Find where the given text appears and provide that cell's center as [x, y] coordinate. 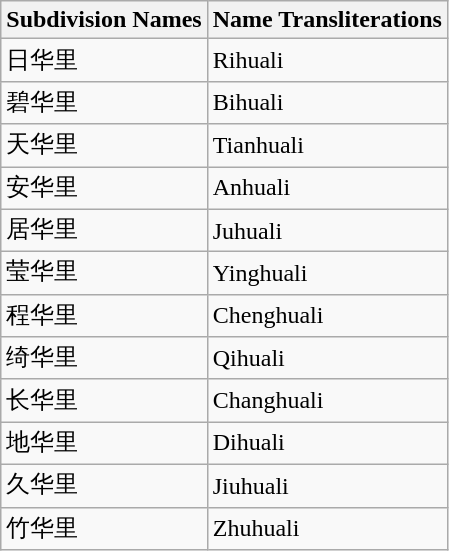
Yinghuali [327, 274]
竹华里 [104, 528]
日华里 [104, 60]
Subdivision Names [104, 20]
绮华里 [104, 358]
天华里 [104, 146]
长华里 [104, 400]
Zhuhuali [327, 528]
Name Transliterations [327, 20]
安华里 [104, 188]
Changhuali [327, 400]
久华里 [104, 486]
Anhuali [327, 188]
Rihuali [327, 60]
莹华里 [104, 274]
Jiuhuali [327, 486]
碧华里 [104, 102]
地华里 [104, 444]
Qihuali [327, 358]
Chenghuali [327, 316]
Dihuali [327, 444]
居华里 [104, 230]
Bihuali [327, 102]
Tianhuali [327, 146]
程华里 [104, 316]
Juhuali [327, 230]
